Pinpoint the cell where the given text exists, returning its (x, y) midpoint coordinate. 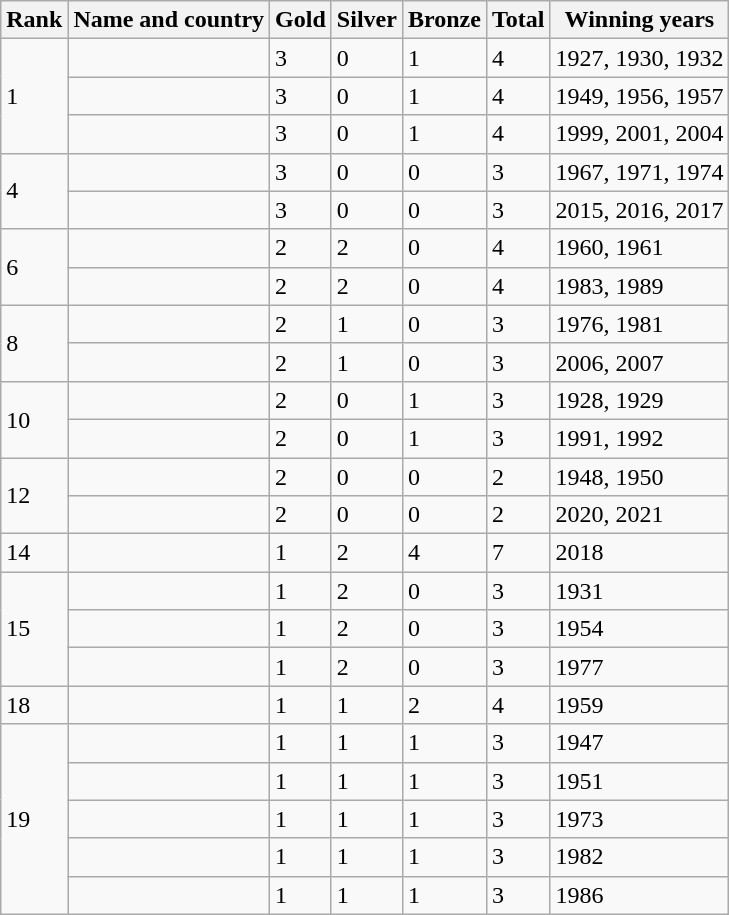
1959 (640, 705)
1949, 1956, 1957 (640, 96)
1983, 1989 (640, 286)
2018 (640, 553)
18 (34, 705)
Bronze (444, 20)
Rank (34, 20)
Gold (301, 20)
1991, 1992 (640, 438)
19 (34, 819)
1948, 1950 (640, 477)
1986 (640, 895)
Winning years (640, 20)
2015, 2016, 2017 (640, 210)
14 (34, 553)
1960, 1961 (640, 248)
15 (34, 629)
1999, 2001, 2004 (640, 134)
1947 (640, 743)
1976, 1981 (640, 324)
10 (34, 419)
12 (34, 496)
1927, 1930, 1932 (640, 58)
7 (518, 553)
1951 (640, 781)
1931 (640, 591)
1977 (640, 667)
2020, 2021 (640, 515)
2006, 2007 (640, 362)
1954 (640, 629)
Total (518, 20)
1928, 1929 (640, 400)
1973 (640, 819)
6 (34, 267)
1967, 1971, 1974 (640, 172)
8 (34, 343)
1982 (640, 857)
Name and country (169, 20)
Silver (366, 20)
